Find where the given text appears and provide that cell's center as [x, y] coordinate. 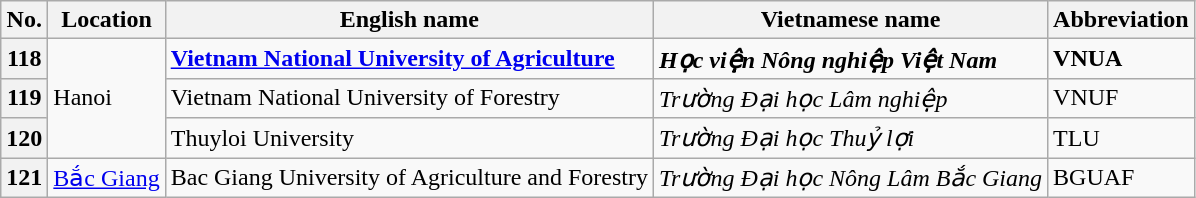
118 [24, 59]
Thuyloi University [409, 138]
Trường Đại học Thuỷ lợi [850, 138]
Bắc Giang [106, 178]
121 [24, 178]
VNUF [1122, 98]
BGUAF [1122, 178]
Vietnam National University of Agriculture [409, 59]
Location [106, 20]
VNUA [1122, 59]
English name [409, 20]
Trường Đại học Lâm nghiệp [850, 98]
Trường Đại học Nông Lâm Bắc Giang [850, 178]
Hanoi [106, 98]
120 [24, 138]
Bac Giang University of Agriculture and Forestry [409, 178]
TLU [1122, 138]
119 [24, 98]
Vietnam National University of Forestry [409, 98]
Học viện Nông nghiệp Việt Nam [850, 59]
No. [24, 20]
Abbreviation [1122, 20]
Vietnamese name [850, 20]
